From the cell containing the given text, extract its center point as (X, Y) coordinate. 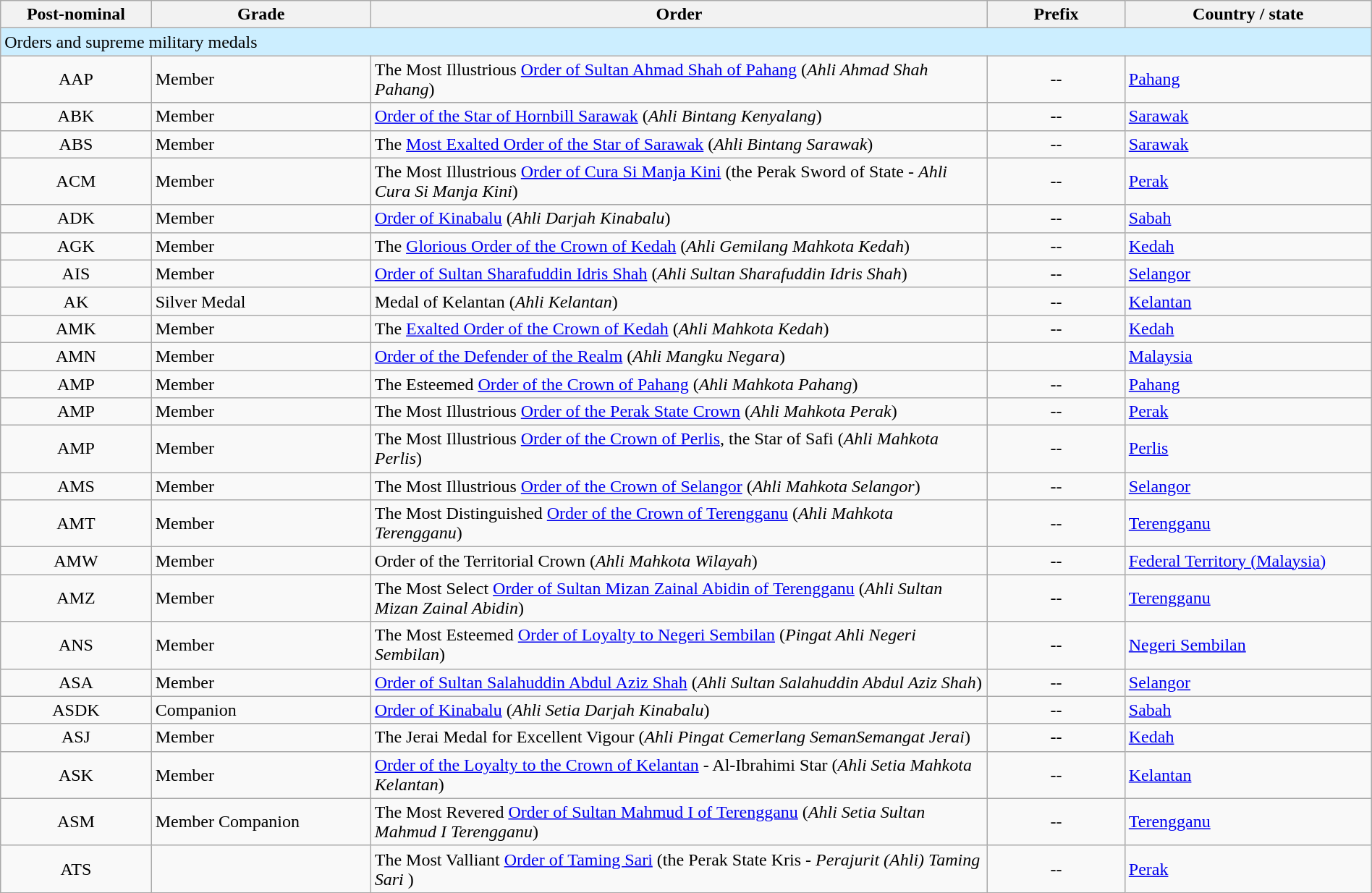
The Most Illustrious Order of the Crown of Perlis, the Star of Safi (Ahli Mahkota Perlis) (679, 449)
The Most Illustrious Order of Cura Si Manja Kini (the Perak Sword of State - Ahli Cura Si Manja Kini) (679, 181)
ASA (76, 682)
ATS (76, 868)
AMS (76, 486)
Silver Medal (261, 301)
Orders and supreme military medals (686, 42)
The Most Exalted Order of the Star of Sarawak (Ahli Bintang Sarawak) (679, 144)
Country / state (1248, 14)
Order of the Star of Hornbill Sarawak (Ahli Bintang Kenyalang) (679, 117)
Order (679, 14)
Order of the Territorial Crown (Ahli Mahkota Wilayah) (679, 561)
The Exalted Order of the Crown of Kedah (Ahli Mahkota Kedah) (679, 329)
The Most Illustrious Order of Sultan Ahmad Shah of Pahang (Ahli Ahmad Shah Pahang) (679, 80)
AGK (76, 246)
Order of Sultan Sharafuddin Idris Shah (Ahli Sultan Sharafuddin Idris Shah) (679, 274)
ASM (76, 822)
The Most Distinguished Order of the Crown of Terengganu (Ahli Mahkota Terengganu) (679, 524)
ASDK (76, 710)
Post-nominal (76, 14)
The Most Esteemed Order of Loyalty to Negeri Sembilan (Pingat Ahli Negeri Sembilan) (679, 646)
The Jerai Medal for Excellent Vigour (Ahli Pingat Cemerlang SemanSemangat Jerai) (679, 737)
ASJ (76, 737)
The Glorious Order of the Crown of Kedah (Ahli Gemilang Mahkota Kedah) (679, 246)
Federal Territory (Malaysia) (1248, 561)
Malaysia (1248, 356)
Order of Kinabalu (Ahli Setia Darjah Kinabalu) (679, 710)
The Most Illustrious Order of the Perak State Crown (Ahli Mahkota Perak) (679, 412)
Medal of Kelantan (Ahli Kelantan) (679, 301)
The Esteemed Order of the Crown of Pahang (Ahli Mahkota Pahang) (679, 384)
Companion (261, 710)
AMZ (76, 598)
The Most Valliant Order of Taming Sari (the Perak State Kris - Perajurit (Ahli) Taming Sari ) (679, 868)
ANS (76, 646)
Perlis (1248, 449)
AIS (76, 274)
The Most Select Order of Sultan Mizan Zainal Abidin of Terengganu (Ahli Sultan Mizan Zainal Abidin) (679, 598)
Order of Sultan Salahuddin Abdul Aziz Shah (Ahli Sultan Salahuddin Abdul Aziz Shah) (679, 682)
ADK (76, 219)
AMT (76, 524)
Negeri Sembilan (1248, 646)
Member Companion (261, 822)
Grade (261, 14)
AMW (76, 561)
The Most Illustrious Order of the Crown of Selangor (Ahli Mahkota Selangor) (679, 486)
ABK (76, 117)
ASK (76, 774)
The Most Revered Order of Sultan Mahmud I of Terengganu (Ahli Setia Sultan Mahmud I Terengganu) (679, 822)
Prefix (1056, 14)
AK (76, 301)
ABS (76, 144)
Order of the Defender of the Realm (Ahli Mangku Negara) (679, 356)
AMK (76, 329)
Order of the Loyalty to the Crown of Kelantan - Al-Ibrahimi Star (Ahli Setia Mahkota Kelantan) (679, 774)
AMN (76, 356)
Order of Kinabalu (Ahli Darjah Kinabalu) (679, 219)
ACM (76, 181)
AAP (76, 80)
